Locate the cell with the specified text and output its [X, Y] center coordinate. 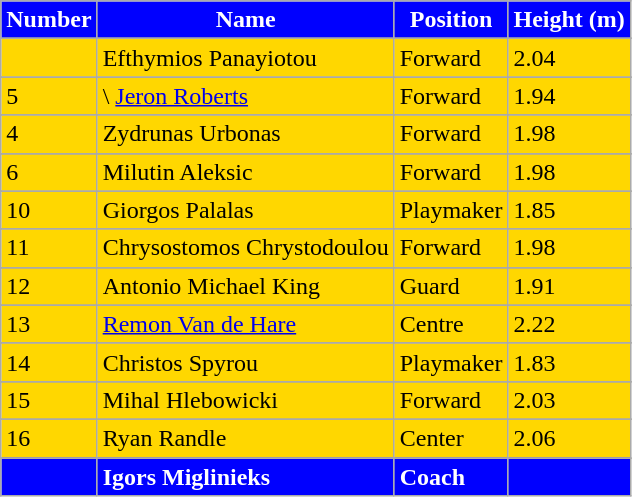
Guard [451, 286]
Name [246, 20]
Height (m) [569, 20]
Ryan Randle [246, 438]
Center [451, 438]
Efthymios Panayiotou [246, 58]
16 [49, 438]
Zydrunas Urbonas [246, 134]
1.83 [569, 362]
Mihal Hlebowicki [246, 400]
Antonio Michael King [246, 286]
1.85 [569, 210]
Igors Miglinieks [246, 477]
10 [49, 210]
4 [49, 134]
Centre [451, 324]
Remon Van de Hare [246, 324]
Giorgos Palalas [246, 210]
2.03 [569, 400]
5 [49, 96]
1.94 [569, 96]
2.04 [569, 58]
2.22 [569, 324]
Coach [451, 477]
\ Jeron Roberts [246, 96]
Position [451, 20]
Milutin Aleksic [246, 172]
6 [49, 172]
13 [49, 324]
Chrysostomos Chrystodoulou [246, 248]
Number [49, 20]
15 [49, 400]
2.06 [569, 438]
Christos Spyrou [246, 362]
12 [49, 286]
1.91 [569, 286]
14 [49, 362]
11 [49, 248]
